Output the (X, Y) coordinate of the center of the cell containing the given text.  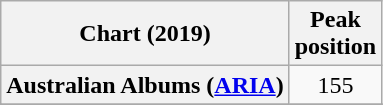
Peakposition (335, 34)
155 (335, 85)
Australian Albums (ARIA) (145, 85)
Chart (2019) (145, 34)
